For the text-containing cell, return its midpoint in (X, Y) coordinate format. 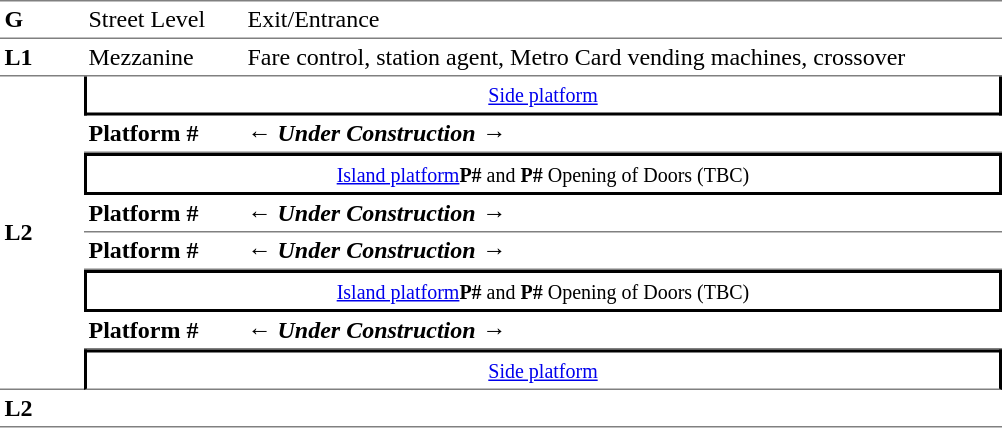
L1 (42, 58)
Street Level (164, 20)
Fare control, station agent, Metro Card vending machines, crossover (622, 58)
G (42, 20)
Mezzanine (164, 58)
Exit/Entrance (622, 20)
